Scan for the cell matching the given text and deliver its (X, Y) coordinate at center. 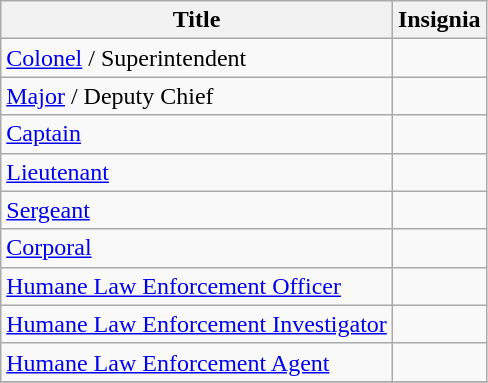
Humane Law Enforcement Agent (197, 362)
Lieutenant (197, 172)
Major / Deputy Chief (197, 96)
Colonel / Superintendent (197, 58)
Title (197, 20)
Sergeant (197, 210)
Corporal (197, 248)
Humane Law Enforcement Investigator (197, 324)
Captain (197, 134)
Humane Law Enforcement Officer (197, 286)
Insignia (439, 20)
